For the text-containing cell, return its midpoint in (X, Y) coordinate format. 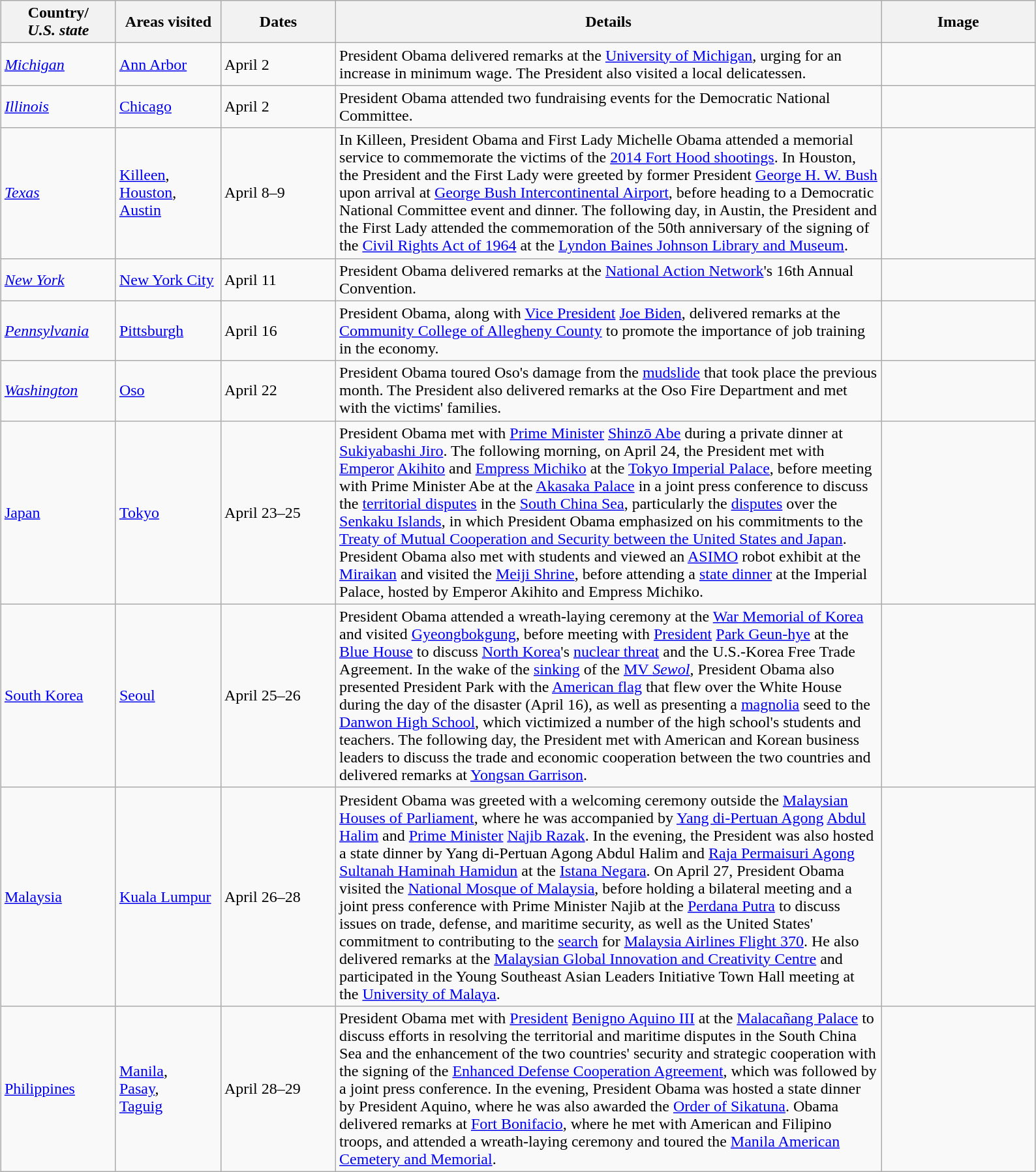
Pittsburgh (168, 331)
Killeen,Houston,Austin (168, 193)
Japan (58, 513)
South Korea (58, 695)
New York City (168, 279)
Oso (168, 391)
April 16 (278, 331)
Kuala Lumpur (168, 896)
Details (609, 22)
April 26–28 (278, 896)
April 28–29 (278, 1089)
New York (58, 279)
Country/U.S. state (58, 22)
Pennsylvania (58, 331)
Image (958, 22)
President Obama attended two fundraising events for the Democratic National Committee. (609, 107)
Philippines (58, 1089)
April 8–9 (278, 193)
President Obama delivered remarks at the National Action Network's 16th Annual Convention. (609, 279)
Malaysia (58, 896)
April 22 (278, 391)
Manila,Pasay,Taguig (168, 1089)
Texas (58, 193)
Michigan (58, 64)
Chicago (168, 107)
April 25–26 (278, 695)
Tokyo (168, 513)
April 23–25 (278, 513)
Areas visited (168, 22)
Washington (58, 391)
Seoul (168, 695)
Dates (278, 22)
Ann Arbor (168, 64)
April 11 (278, 279)
Illinois (58, 107)
